For the text-containing cell, return its midpoint in [X, Y] coordinate format. 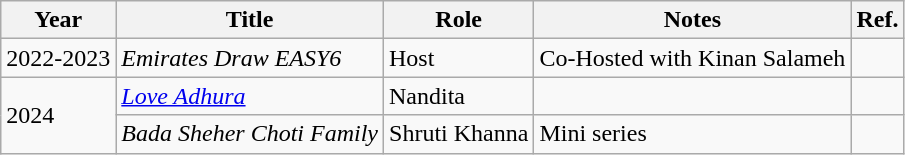
Shruti Khanna [459, 134]
Mini series [692, 134]
Role [459, 20]
Host [459, 58]
Bada Sheher Choti Family [250, 134]
2022-2023 [58, 58]
Title [250, 20]
2024 [58, 115]
Ref. [878, 20]
Emirates Draw EASY6 [250, 58]
Notes [692, 20]
Year [58, 20]
Nandita [459, 96]
Love Adhura [250, 96]
Co-Hosted with Kinan Salameh [692, 58]
